Find where the given text appears and provide that cell's center as [x, y] coordinate. 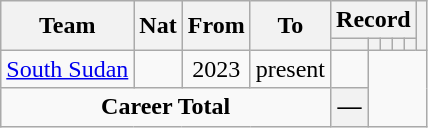
Nat [158, 26]
South Sudan [68, 69]
Record [374, 20]
— [350, 107]
2023 [216, 69]
From [216, 26]
To [290, 26]
present [290, 69]
Team [68, 26]
Career Total [166, 107]
